Search for the cell housing the specified text and yield its (X, Y) center coordinate. 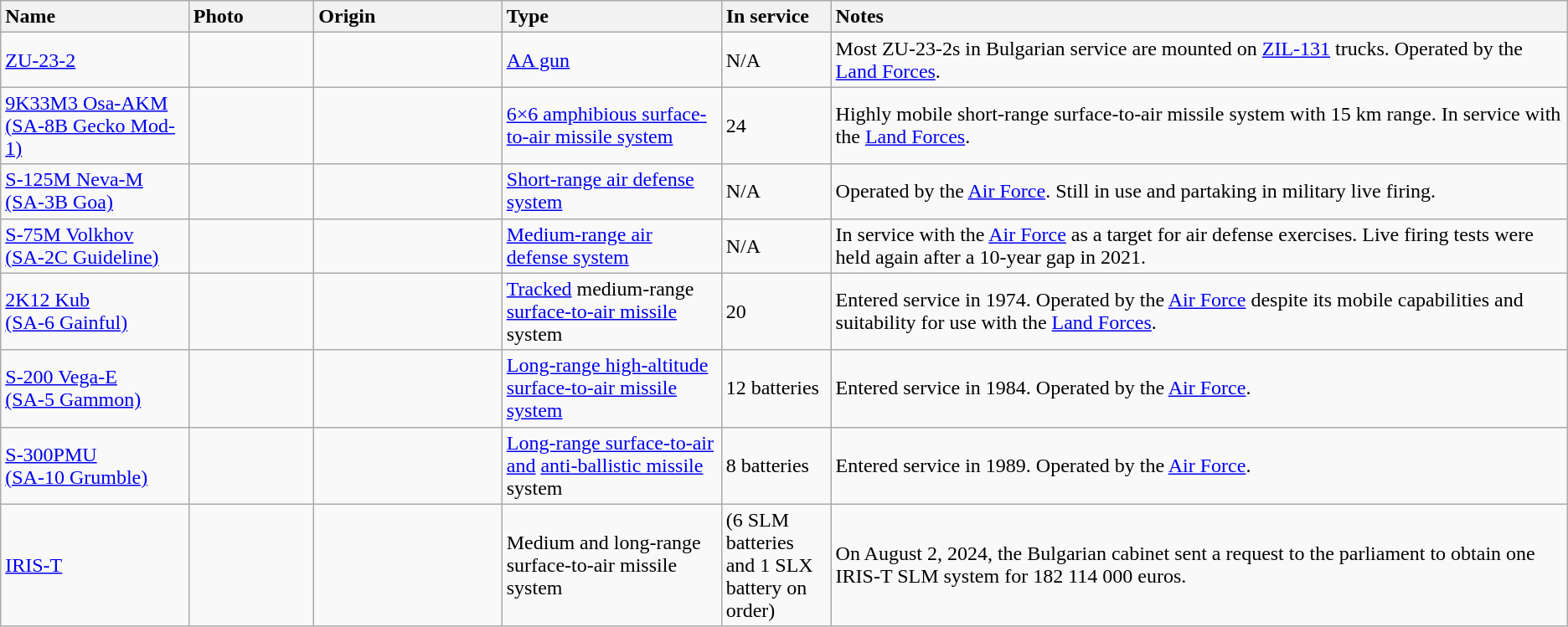
6×6 amphibious surface-to-air missile system (611, 126)
Tracked medium-range surface-to-air missile system (611, 311)
9K33M3 Osa-AKM(SA-8B Gecko Mod-1) (95, 126)
On August 2, 2024, the Bulgarian cabinet sent a request to the parliament to obtain one IRIS-T SLM system for 182 114 000 euros. (1199, 565)
S-75M Volkhov(SA-2C Guideline) (95, 246)
Entered service in 1984. Operated by the Air Force. (1199, 388)
Medium and long-range surface-to-air missile system (611, 565)
Entered service in 1989. Operated by the Air Force. (1199, 465)
Most ZU-23-2s in Bulgarian service are mounted on ZIL-131 trucks. Operated by the Land Forces. (1199, 60)
In service with the Air Force as a target for air defense exercises. Live firing tests were held again after a 10-year gap in 2021. (1199, 246)
Operated by the Air Force. Still in use and partaking in military live firing. (1199, 191)
S-200 Vega-E(SA-5 Gammon) (95, 388)
IRIS-T (95, 565)
Notes (1199, 17)
Name (95, 17)
Photo (251, 17)
20 (776, 311)
Short-range air defense system (611, 191)
S-125M Neva-M(SA-3B Goa) (95, 191)
Origin (408, 17)
12 batteries (776, 388)
24 (776, 126)
ZU-23-2 (95, 60)
Highly mobile short-range surface-to-air missile system with 15 km range. In service with the Land Forces. (1199, 126)
8 batteries (776, 465)
In service (776, 17)
Long-range high-altitude surface-to-air missile system (611, 388)
2K12 Kub(SA-6 Gainful) (95, 311)
Medium-range air defense system (611, 246)
Type (611, 17)
(6 SLM batteries and 1 SLX battery on order) (776, 565)
S-300PMU(SA-10 Grumble) (95, 465)
Entered service in 1974. Operated by the Air Force despite its mobile capabilities and suitability for use with the Land Forces. (1199, 311)
AA gun (611, 60)
Long-range surface-to-air and anti-ballistic missile system (611, 465)
